Pinpoint the cell where the given text exists, returning its (x, y) midpoint coordinate. 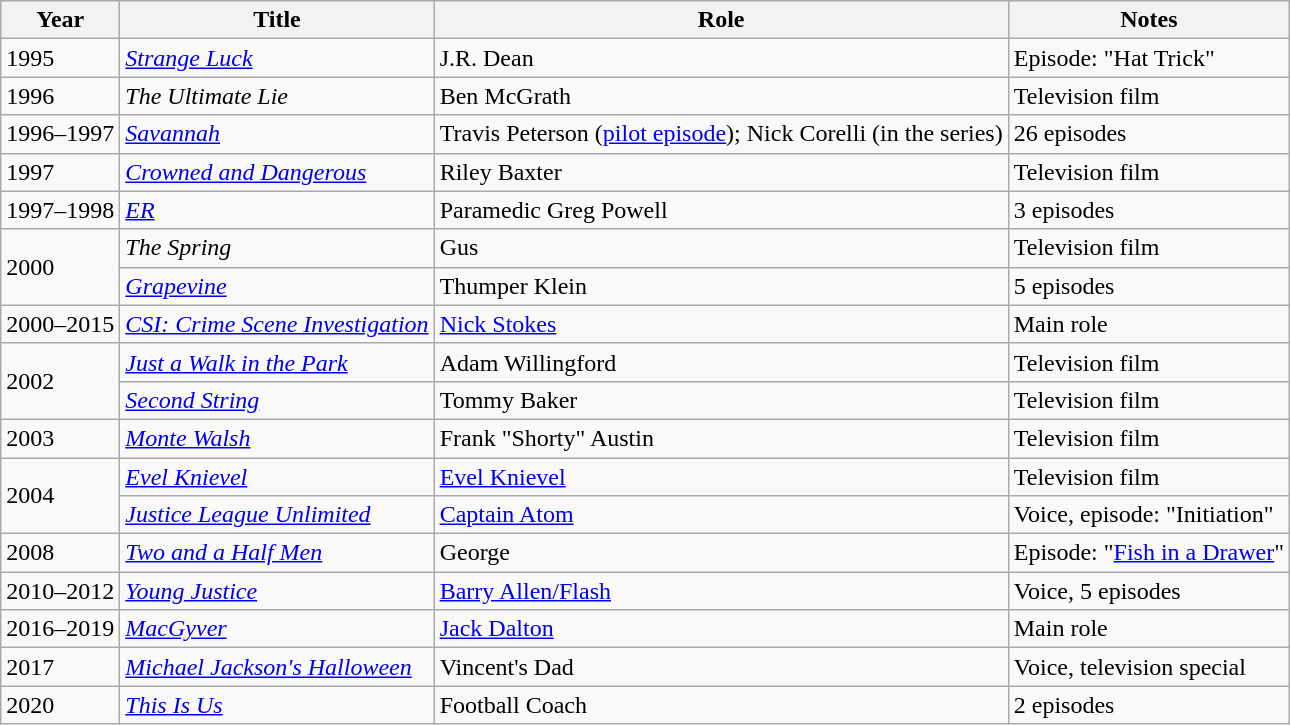
2000 (60, 267)
MacGyver (277, 629)
Captain Atom (721, 515)
Vincent's Dad (721, 667)
Title (277, 20)
1995 (60, 58)
1997–1998 (60, 210)
Voice, television special (1148, 667)
2000–2015 (60, 324)
Barry Allen/Flash (721, 591)
2017 (60, 667)
Thumper Klein (721, 286)
The Ultimate Lie (277, 96)
26 episodes (1148, 134)
Young Justice (277, 591)
Year (60, 20)
Paramedic Greg Powell (721, 210)
Two and a Half Men (277, 553)
1996–1997 (60, 134)
Grapevine (277, 286)
Tommy Baker (721, 400)
2 episodes (1148, 705)
Role (721, 20)
Jack Dalton (721, 629)
2002 (60, 381)
CSI: Crime Scene Investigation (277, 324)
Voice, episode: "Initiation" (1148, 515)
Episode: "Fish in a Drawer" (1148, 553)
Episode: "Hat Trick" (1148, 58)
Savannah (277, 134)
Voice, 5 episodes (1148, 591)
Michael Jackson's Halloween (277, 667)
J.R. Dean (721, 58)
Justice League Unlimited (277, 515)
2004 (60, 496)
Crowned and Dangerous (277, 172)
Ben McGrath (721, 96)
Frank "Shorty" Austin (721, 438)
Football Coach (721, 705)
ER (277, 210)
George (721, 553)
Nick Stokes (721, 324)
2010–2012 (60, 591)
The Spring (277, 248)
Travis Peterson (pilot episode); Nick Corelli (in the series) (721, 134)
Second String (277, 400)
Notes (1148, 20)
This Is Us (277, 705)
Monte Walsh (277, 438)
2008 (60, 553)
3 episodes (1148, 210)
2020 (60, 705)
2003 (60, 438)
1997 (60, 172)
Riley Baxter (721, 172)
2016–2019 (60, 629)
Adam Willingford (721, 362)
Just a Walk in the Park (277, 362)
Strange Luck (277, 58)
5 episodes (1148, 286)
Gus (721, 248)
1996 (60, 96)
